Return the [x, y] coordinate for the center point of the cell that contains the specified text.  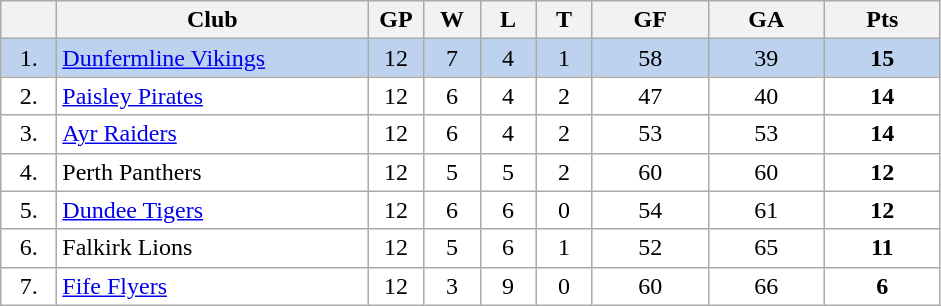
Club [212, 20]
9 [508, 286]
W [452, 20]
L [508, 20]
11 [882, 248]
Falkirk Lions [212, 248]
Fife Flyers [212, 286]
52 [650, 248]
54 [650, 210]
66 [766, 286]
15 [882, 58]
3. [29, 134]
39 [766, 58]
58 [650, 58]
7 [452, 58]
6. [29, 248]
Dunfermline Vikings [212, 58]
GF [650, 20]
1. [29, 58]
5. [29, 210]
4. [29, 172]
2. [29, 96]
3 [452, 286]
61 [766, 210]
Dundee Tigers [212, 210]
47 [650, 96]
Paisley Pirates [212, 96]
Perth Panthers [212, 172]
65 [766, 248]
T [564, 20]
Ayr Raiders [212, 134]
40 [766, 96]
GA [766, 20]
GP [396, 20]
7. [29, 286]
Pts [882, 20]
